Capture the cell that displays the provided text and extract its [X, Y] central coordinate. 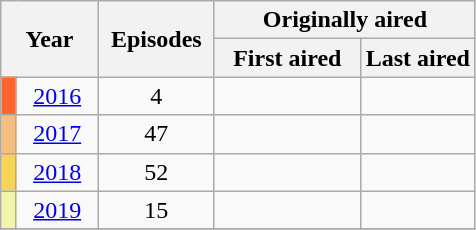
2019 [57, 210]
2016 [57, 96]
2018 [57, 172]
4 [156, 96]
Episodes [156, 39]
2017 [57, 134]
Year [50, 39]
Last aired [418, 58]
52 [156, 172]
First aired [287, 58]
15 [156, 210]
47 [156, 134]
Originally aired [344, 20]
